Scan for the cell matching the given text and deliver its (x, y) coordinate at center. 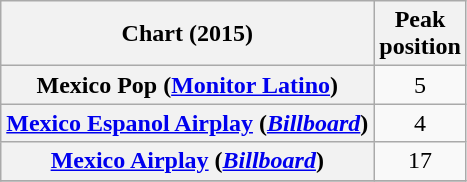
17 (420, 161)
Peakposition (420, 34)
Mexico Espanol Airplay (Billboard) (188, 123)
Chart (2015) (188, 34)
Mexico Airplay (Billboard) (188, 161)
4 (420, 123)
Mexico Pop (Monitor Latino) (188, 85)
5 (420, 85)
